Return the (x, y) coordinate for the center point of the cell that contains the specified text.  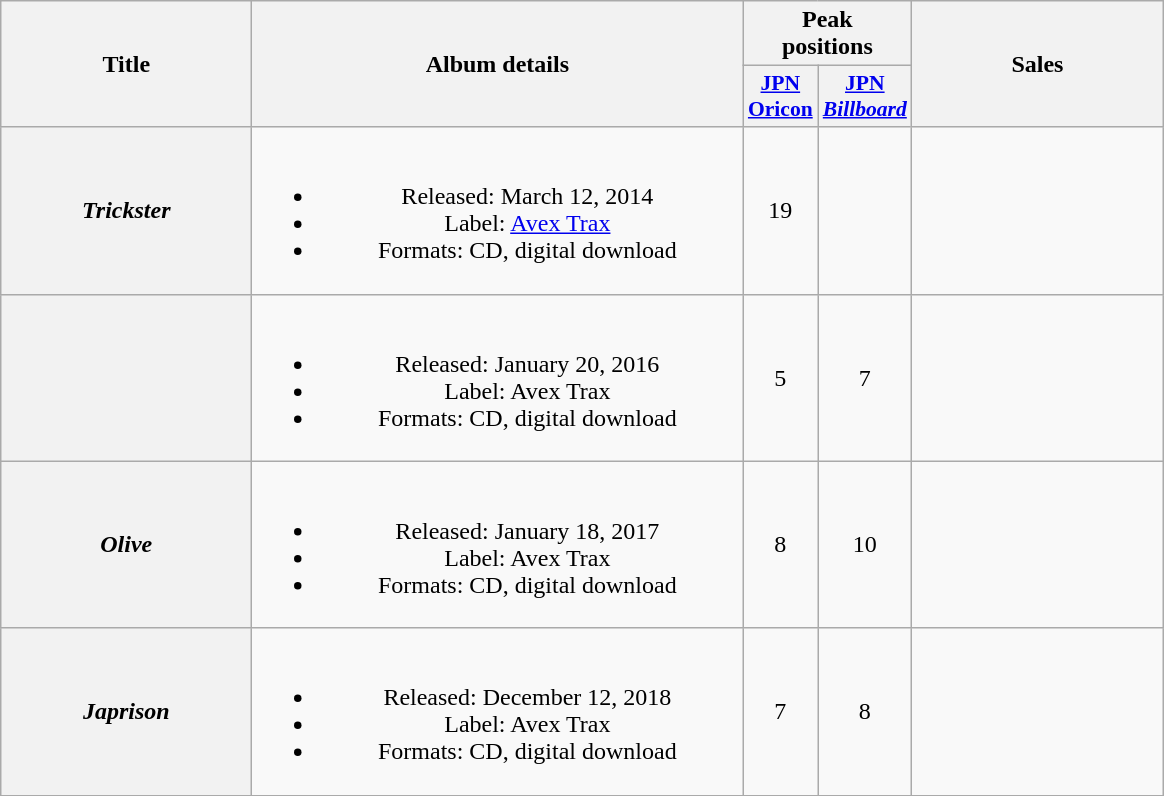
JPNOricon (780, 96)
Released: March 12, 2014Label: Avex TraxFormats: CD, digital download (498, 210)
Album details (498, 64)
Released: January 18, 2017Label: Avex TraxFormats: CD, digital download (498, 544)
Released: December 12, 2018Label: Avex TraxFormats: CD, digital download (498, 712)
Japrison (126, 712)
Sales (1038, 64)
Trickster (126, 210)
10 (865, 544)
Peakpositions (828, 34)
JPNBillboard (865, 96)
Title (126, 64)
Released: January 20, 2016Label: Avex TraxFormats: CD, digital download (498, 378)
Olive (126, 544)
5 (780, 378)
19 (780, 210)
